Scan for the cell matching the given text and deliver its [x, y] coordinate at center. 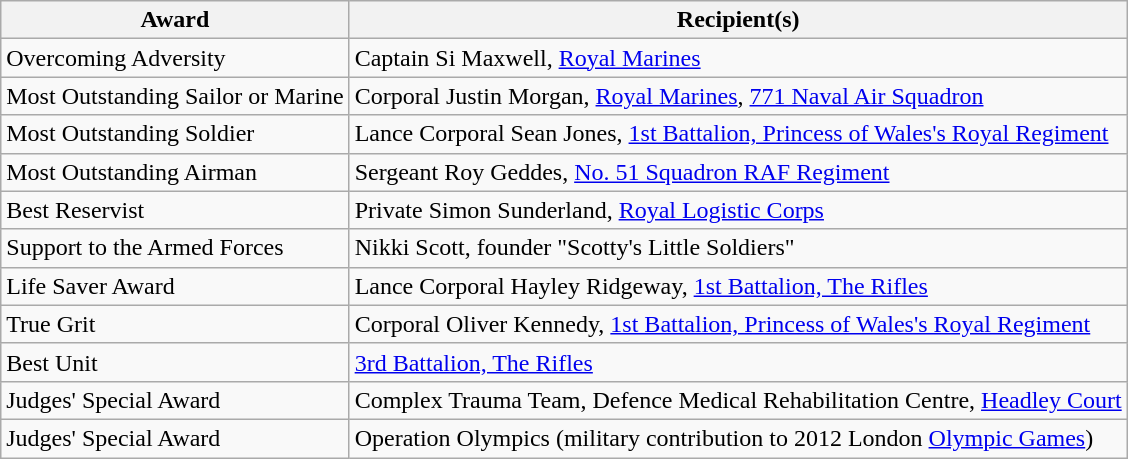
Recipient(s) [738, 20]
Most Outstanding Soldier [175, 134]
Private Simon Sunderland, Royal Logistic Corps [738, 210]
Most Outstanding Sailor or Marine [175, 96]
Life Saver Award [175, 286]
Best Reservist [175, 210]
Best Unit [175, 362]
Lance Corporal Hayley Ridgeway, 1st Battalion, The Rifles [738, 286]
Overcoming Adversity [175, 58]
Award [175, 20]
True Grit [175, 324]
Nikki Scott, founder "Scotty's Little Soldiers" [738, 248]
Complex Trauma Team, Defence Medical Rehabilitation Centre, Headley Court [738, 400]
Captain Si Maxwell, Royal Marines [738, 58]
Corporal Oliver Kennedy, 1st Battalion, Princess of Wales's Royal Regiment [738, 324]
Support to the Armed Forces [175, 248]
Corporal Justin Morgan, Royal Marines, 771 Naval Air Squadron [738, 96]
Operation Olympics (military contribution to 2012 London Olympic Games) [738, 438]
Lance Corporal Sean Jones, 1st Battalion, Princess of Wales's Royal Regiment [738, 134]
Most Outstanding Airman [175, 172]
Sergeant Roy Geddes, No. 51 Squadron RAF Regiment [738, 172]
3rd Battalion, The Rifles [738, 362]
